Search for the cell housing the specified text and yield its (X, Y) center coordinate. 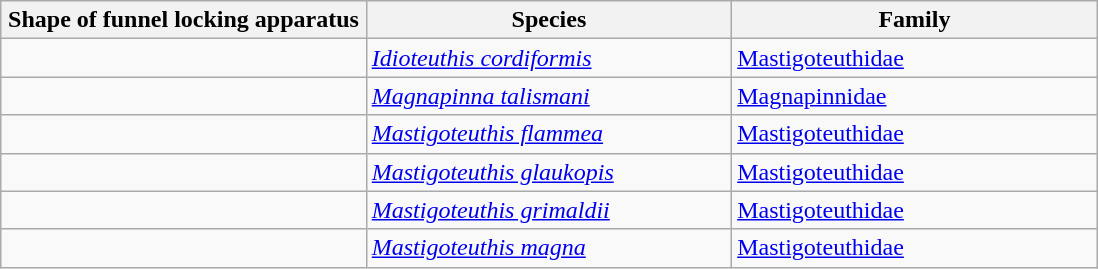
Mastigoteuthis magna (548, 248)
Mastigoteuthis grimaldii (548, 210)
Mastigoteuthis glaukopis (548, 172)
Magnapinna talismani (548, 96)
Magnapinnidae (915, 96)
Family (915, 20)
Idioteuthis cordiformis (548, 58)
Species (548, 20)
Shape of funnel locking apparatus (184, 20)
Mastigoteuthis flammea (548, 134)
